Detect which cell encompasses the target text, then output its [x, y] center coordinate. 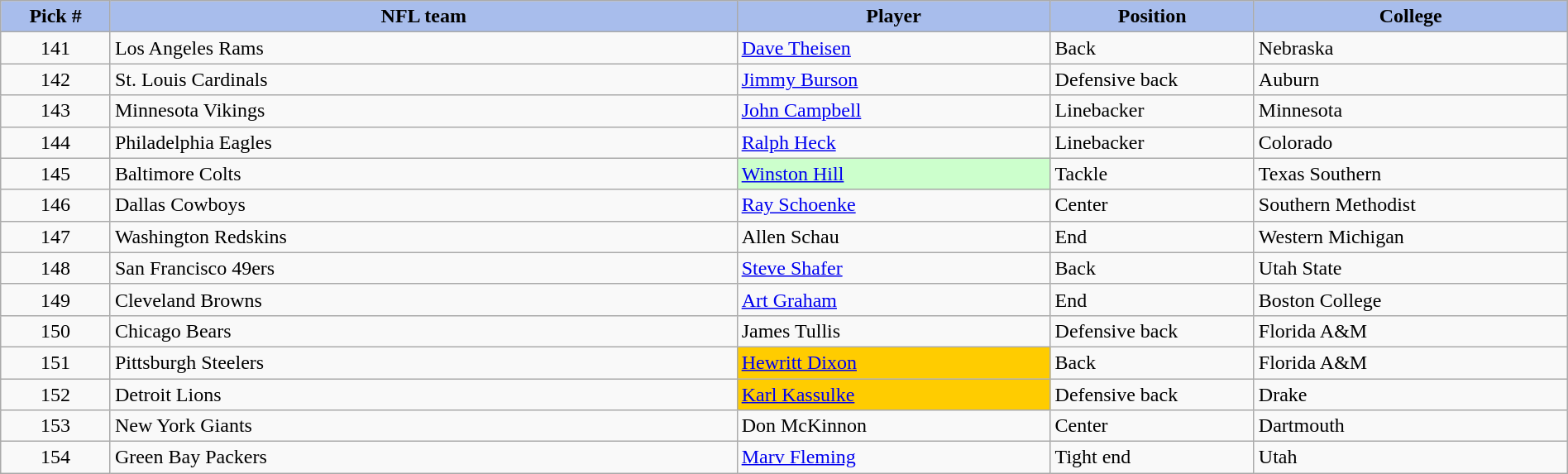
149 [56, 299]
148 [56, 268]
150 [56, 331]
Art Graham [893, 299]
Player [893, 17]
Karl Kassulke [893, 395]
Position [1152, 17]
Chicago Bears [423, 331]
Tight end [1152, 457]
Boston College [1411, 299]
St. Louis Cardinals [423, 79]
Steve Shafer [893, 268]
Green Bay Packers [423, 457]
Philadelphia Eagles [423, 142]
Ray Schoenke [893, 205]
Ralph Heck [893, 142]
151 [56, 362]
NFL team [423, 17]
Auburn [1411, 79]
Minnesota Vikings [423, 111]
146 [56, 205]
Winston Hill [893, 174]
Los Angeles Rams [423, 48]
Drake [1411, 395]
Hewritt Dixon [893, 362]
Detroit Lions [423, 395]
Dallas Cowboys [423, 205]
Utah State [1411, 268]
Tackle [1152, 174]
Baltimore Colts [423, 174]
Allen Schau [893, 237]
Western Michigan [1411, 237]
Pittsburgh Steelers [423, 362]
Colorado [1411, 142]
Don McKinnon [893, 426]
147 [56, 237]
Jimmy Burson [893, 79]
James Tullis [893, 331]
New York Giants [423, 426]
Marv Fleming [893, 457]
141 [56, 48]
Texas Southern [1411, 174]
Dave Theisen [893, 48]
Nebraska [1411, 48]
John Campbell [893, 111]
152 [56, 395]
San Francisco 49ers [423, 268]
Utah [1411, 457]
Washington Redskins [423, 237]
154 [56, 457]
College [1411, 17]
Southern Methodist [1411, 205]
Dartmouth [1411, 426]
Minnesota [1411, 111]
153 [56, 426]
142 [56, 79]
145 [56, 174]
Pick # [56, 17]
144 [56, 142]
Cleveland Browns [423, 299]
143 [56, 111]
